Locate the cell with the specified text and output its [X, Y] center coordinate. 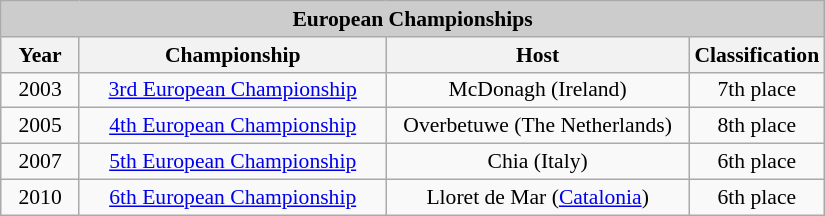
5th European Championship [232, 162]
2007 [40, 162]
McDonagh (Ireland) [538, 90]
3rd European Championship [232, 90]
2010 [40, 197]
Classification [756, 55]
Championship [232, 55]
Overbetuwe (The Netherlands) [538, 126]
Year [40, 55]
Lloret de Mar (Catalonia) [538, 197]
7th place [756, 90]
European Championships [413, 19]
2003 [40, 90]
8th place [756, 126]
4th European Championship [232, 126]
2005 [40, 126]
6th European Championship [232, 197]
Host [538, 55]
Chia (Italy) [538, 162]
